From the cell containing the given text, extract its center point as (X, Y) coordinate. 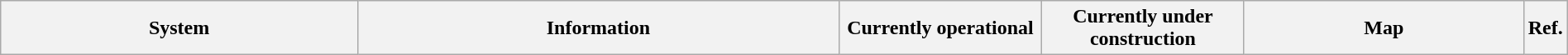
Currently under construction (1143, 28)
Map (1384, 28)
System (179, 28)
Ref. (1545, 28)
Currently operational (939, 28)
Information (598, 28)
